Return (X, Y) of the center of cell containing provided text 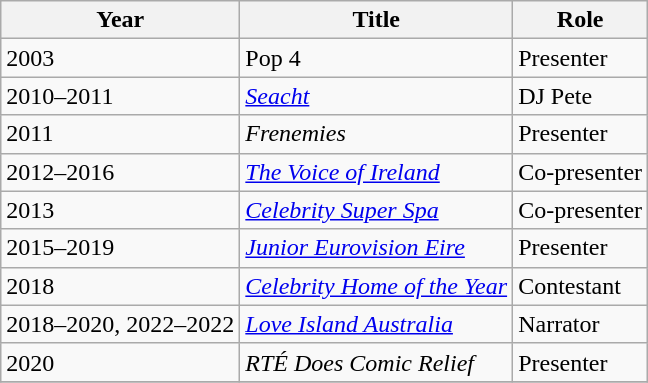
Junior Eurovision Eire (376, 248)
2018–2020, 2022–2022 (120, 324)
2010–2011 (120, 96)
Narrator (580, 324)
Seacht (376, 96)
Title (376, 20)
Pop 4 (376, 58)
2012–2016 (120, 172)
Frenemies (376, 134)
Contestant (580, 286)
Celebrity Super Spa (376, 210)
2003 (120, 58)
2011 (120, 134)
2013 (120, 210)
Love Island Australia (376, 324)
The Voice of Ireland (376, 172)
2015–2019 (120, 248)
2020 (120, 362)
DJ Pete (580, 96)
Celebrity Home of the Year (376, 286)
Role (580, 20)
2018 (120, 286)
RTÉ Does Comic Relief (376, 362)
Year (120, 20)
